For the text-containing cell, return its midpoint in [x, y] coordinate format. 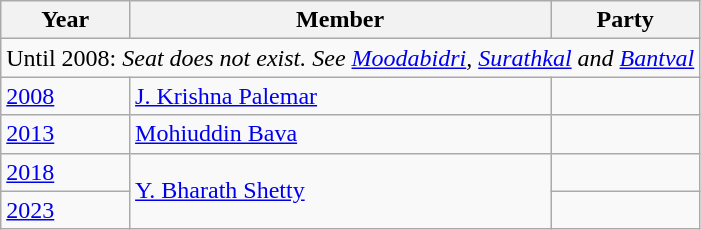
2023 [66, 210]
Member [340, 20]
2008 [66, 96]
Party [626, 20]
J. Krishna Palemar [340, 96]
Y. Bharath Shetty [340, 191]
Year [66, 20]
2018 [66, 172]
Until 2008: Seat does not exist. See Moodabidri, Surathkal and Bantval [350, 58]
2013 [66, 134]
Mohiuddin Bava [340, 134]
